Search for the cell housing the specified text and yield its (x, y) center coordinate. 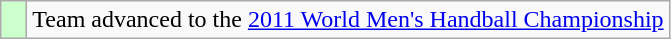
Team advanced to the 2011 World Men's Handball Championship (348, 20)
